For the text-containing cell, return its midpoint in [x, y] coordinate format. 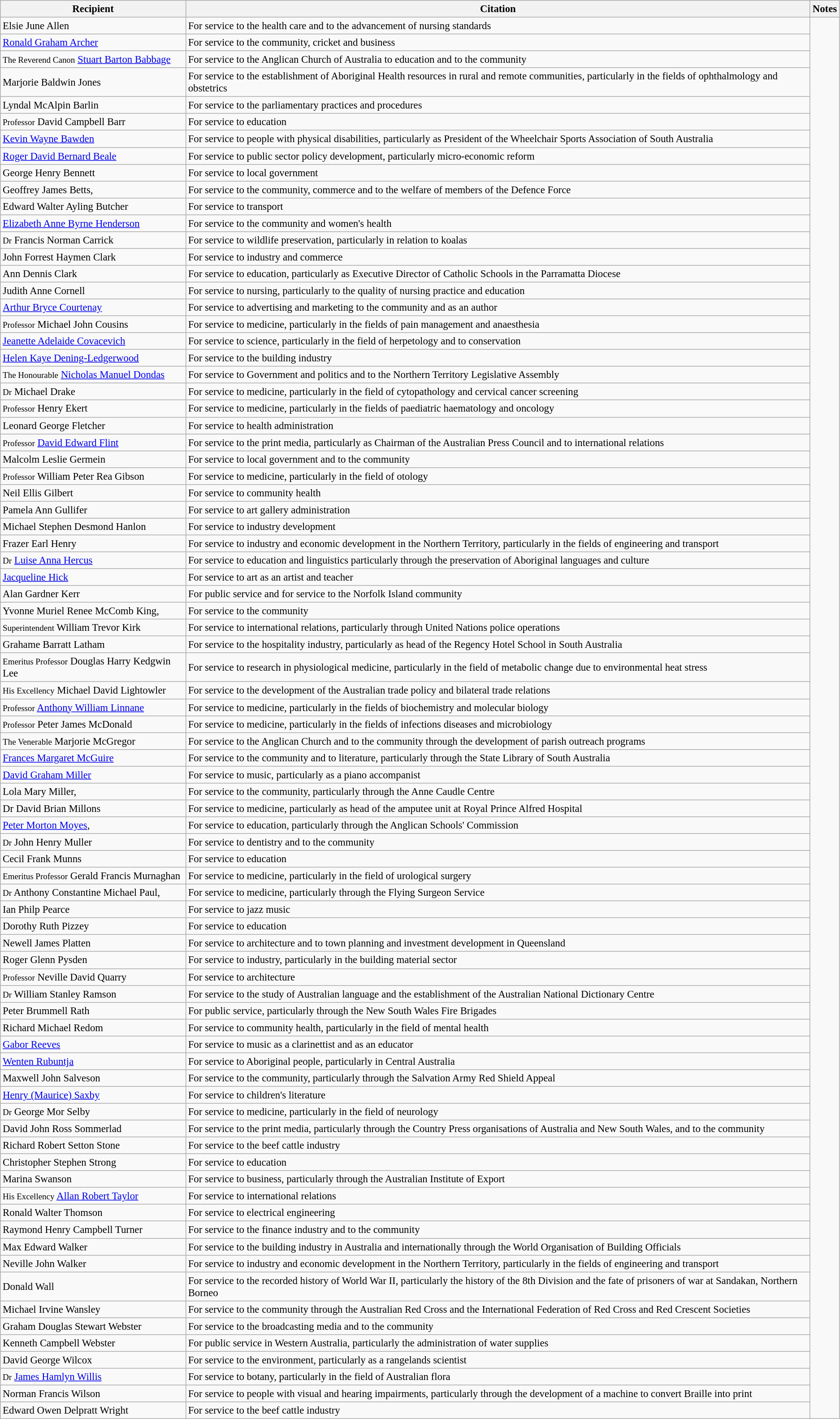
For service to community health [498, 493]
Lyndal McAlpin Barlin [93, 105]
Donald Wall [93, 1287]
Edward Walter Ayling Butcher [93, 206]
For service to art as an artist and teacher [498, 577]
For service to architecture [498, 977]
For service to the Anglican Church of Australia to education and to the community [498, 60]
For service to science, particularly in the field of herpetology and to conservation [498, 341]
Graham Douglas Stewart Webster [93, 1326]
Cecil Frank Munns [93, 859]
Emeritus Professor Douglas Harry Kedgwin Lee [93, 667]
For service to the community, particularly through the Anne Caudle Centre [498, 792]
For service to botany, particularly in the field of Australian flora [498, 1377]
Superintendent William Trevor Kirk [93, 628]
For service to wildlife preservation, particularly in relation to koalas [498, 240]
Kenneth Campbell Webster [93, 1343]
Peter Morton Moyes, [93, 825]
Dr Luise Anna Hercus [93, 560]
For service to medicine, particularly in the field of cytopathology and cervical cancer screening [498, 392]
The Honourable Nicholas Manuel Dondas [93, 375]
For service to the development of the Australian trade policy and bilateral trade relations [498, 690]
Emeritus Professor Gerald Francis Murnaghan [93, 876]
For service to industry and commerce [498, 257]
For service to jazz music [498, 910]
Professor William Peter Rea Gibson [93, 476]
For service to education and linguistics particularly through the preservation of Aboriginal languages and culture [498, 560]
For service to advertising and marketing to the community and as an author [498, 308]
For public service in Western Australia, particularly the administration of water supplies [498, 1343]
David Graham Miller [93, 775]
For service to Government and politics and to the Northern Territory Legislative Assembly [498, 375]
For service to the print media, particularly through the Country Press organisations of Australia and New South Wales, and to the community [498, 1129]
Arthur Bryce Courtenay [93, 308]
For service to medicine, particularly through the Flying Surgeon Service [498, 893]
For service to international relations, particularly through United Nations police operations [498, 628]
For service to the community [498, 611]
His Excellency Michael David Lightowler [93, 690]
For service to the community and women's health [498, 223]
For service to the Anglican Church and to the community through the development of parish outreach programs [498, 741]
For public service and for service to the Norfolk Island community [498, 594]
Dr William Stanley Ramson [93, 994]
Professor Henry Ekert [93, 409]
David George Wilcox [93, 1360]
For service to people with physical disabilities, particularly as President of the Wheelchair Sports Association of South Australia [498, 139]
Raymond Henry Campbell Turner [93, 1230]
Ronald Walter Thomson [93, 1213]
For service to business, particularly through the Australian Institute of Export [498, 1179]
For service to transport [498, 206]
Marjorie Baldwin Jones [93, 82]
Ann Dennis Clark [93, 274]
Leonard George Fletcher [93, 425]
For service to education, particularly through the Anglican Schools' Commission [498, 825]
For service to the community, particularly through the Salvation Army Red Shield Appeal [498, 1078]
For service to research in physiological medicine, particularly in the field of metabolic change due to environmental heat stress [498, 667]
Notes [825, 9]
Dr Francis Norman Carrick [93, 240]
Grahame Barratt Latham [93, 645]
For service to music, particularly as a piano accompanist [498, 775]
Max Edward Walker [93, 1247]
Michael Stephen Desmond Hanlon [93, 527]
For service to architecture and to town planning and investment development in Queensland [498, 943]
Alan Gardner Kerr [93, 594]
Malcolm Leslie Germein [93, 459]
Professor Anthony William Linnane [93, 707]
Yvonne Muriel Renee McComb King, [93, 611]
Neville John Walker [93, 1263]
Professor Michael John Cousins [93, 325]
Norman Francis Wilson [93, 1393]
Dr James Hamlyn Willis [93, 1377]
For public service, particularly through the New South Wales Fire Brigades [498, 1011]
For service to education, particularly as Executive Director of Catholic Schools in the Parramatta Diocese [498, 274]
For service to dentistry and to the community [498, 842]
Frances Margaret McGuire [93, 758]
Edward Owen Delpratt Wright [93, 1410]
George Henry Bennett [93, 173]
For service to the health care and to the advancement of nursing standards [498, 26]
For service to the building industry [498, 358]
For service to public sector policy development, particularly micro-economic reform [498, 156]
John Forrest Haymen Clark [93, 257]
For service to industry development [498, 527]
For service to electrical engineering [498, 1213]
Professor David Campbell Barr [93, 122]
For service to art gallery administration [498, 510]
Wenten Rubuntja [93, 1061]
For service to the finance industry and to the community [498, 1230]
Dr Anthony Constantine Michael Paul, [93, 893]
For service to the parliamentary practices and procedures [498, 105]
Jeanette Adelaide Covacevich [93, 341]
For service to the hospitality industry, particularly as head of the Regency Hotel School in South Australia [498, 645]
For service to international relations [498, 1196]
For service to local government and to the community [498, 459]
Elsie June Allen [93, 26]
Kevin Wayne Bawden [93, 139]
For service to nursing, particularly to the quality of nursing practice and education [498, 291]
Roger David Bernard Beale [93, 156]
Richard Michael Redom [93, 1028]
For service to the community and to literature, particularly through the State Library of South Australia [498, 758]
Ian Philp Pearce [93, 910]
Peter Brummell Rath [93, 1011]
For service to medicine, particularly in the fields of pain management and anaesthesia [498, 325]
Richard Robert Setton Stone [93, 1146]
For service to community health, particularly in the field of mental health [498, 1028]
For service to music as a clarinettist and as an educator [498, 1045]
For service to the community, commerce and to the welfare of members of the Defence Force [498, 190]
For service to the building industry in Australia and internationally through the World Organisation of Building Officials [498, 1247]
Judith Anne Cornell [93, 291]
Ronald Graham Archer [93, 43]
Henry (Maurice) Saxby [93, 1095]
Recipient [93, 9]
Dr Michael Drake [93, 392]
For service to medicine, particularly in the fields of biochemistry and molecular biology [498, 707]
Dr John Henry Muller [93, 842]
For service to the community, cricket and business [498, 43]
Christopher Stephen Strong [93, 1163]
Dr George Mor Selby [93, 1112]
Lola Mary Miller, [93, 792]
Citation [498, 9]
Jacqueline Hick [93, 577]
For service to the study of Australian language and the establishment of the Australian National Dictionary Centre [498, 994]
Geoffrey James Betts, [93, 190]
For service to the environment, particularly as a rangelands scientist [498, 1360]
Professor Peter James McDonald [93, 724]
Pamela Ann Gullifer [93, 510]
Neil Ellis Gilbert [93, 493]
Helen Kaye Dening-Ledgerwood [93, 358]
His Excellency Allan Robert Taylor [93, 1196]
For service to industry, particularly in the building material sector [498, 960]
For service to medicine, particularly in the field of otology [498, 476]
For service to the print media, particularly as Chairman of the Australian Press Council and to international relations [498, 443]
Dorothy Ruth Pizzey [93, 926]
Michael Irvine Wansley [93, 1309]
David John Ross Sommerlad [93, 1129]
Roger Glenn Pysden [93, 960]
For service to health administration [498, 425]
For service to people with visual and hearing impairments, particularly through the development of a machine to convert Braille into print [498, 1393]
The Reverend Canon Stuart Barton Babbage [93, 60]
For service to children's literature [498, 1095]
Frazer Earl Henry [93, 543]
Maxwell John Salveson [93, 1078]
For service to medicine, particularly in the field of urological surgery [498, 876]
Newell James Platten [93, 943]
Professor David Edward Flint [93, 443]
Elizabeth Anne Byrne Henderson [93, 223]
Marina Swanson [93, 1179]
For service to local government [498, 173]
Professor Neville David Quarry [93, 977]
The Venerable Marjorie McGregor [93, 741]
For service to the community through the Australian Red Cross and the International Federation of Red Cross and Red Crescent Societies [498, 1309]
For service to medicine, particularly as head of the amputee unit at Royal Prince Alfred Hospital [498, 808]
For service to Aboriginal people, particularly in Central Australia [498, 1061]
Gabor Reeves [93, 1045]
For service to the broadcasting media and to the community [498, 1326]
For service to medicine, particularly in the fields of paediatric haematology and oncology [498, 409]
For service to medicine, particularly in the fields of infections diseases and microbiology [498, 724]
For service to medicine, particularly in the field of neurology [498, 1112]
Dr David Brian Millons [93, 808]
